Provide the [X, Y] coordinate of the cell's center where the given text is located.  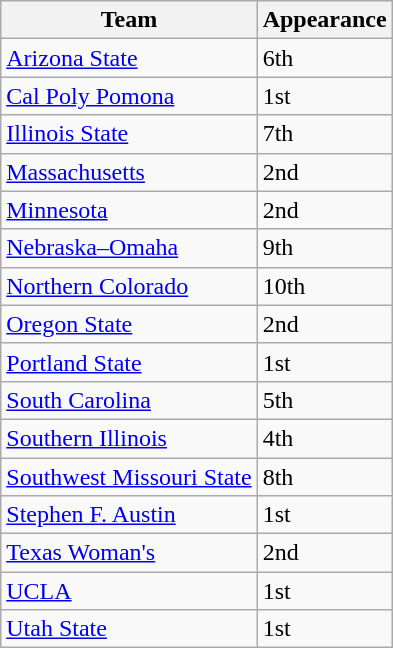
UCLA [129, 591]
6th [324, 58]
Portland State [129, 362]
Minnesota [129, 210]
Northern Colorado [129, 286]
Arizona State [129, 58]
South Carolina [129, 400]
Texas Woman's [129, 553]
Nebraska–Omaha [129, 248]
5th [324, 400]
7th [324, 134]
Massachusetts [129, 172]
8th [324, 477]
4th [324, 438]
Southern Illinois [129, 438]
Illinois State [129, 134]
Cal Poly Pomona [129, 96]
Stephen F. Austin [129, 515]
10th [324, 286]
Utah State [129, 629]
Oregon State [129, 324]
Appearance [324, 20]
Team [129, 20]
9th [324, 248]
Southwest Missouri State [129, 477]
